Extract the (X, Y) coordinate from the center of the cell holding the provided text.  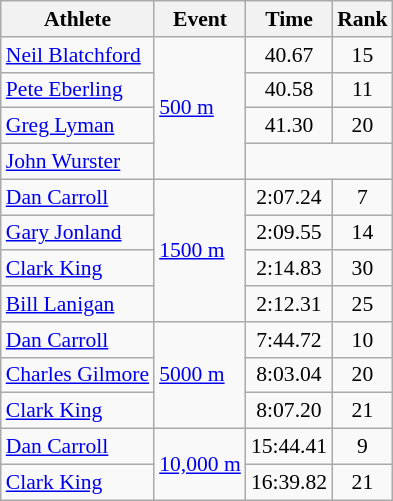
10 (362, 340)
16:39.82 (289, 482)
15 (362, 55)
2:07.24 (289, 197)
1500 m (200, 250)
Pete Eberling (78, 90)
8:07.20 (289, 411)
11 (362, 90)
7:44.72 (289, 340)
Charles Gilmore (78, 375)
John Wurster (78, 162)
2:09.55 (289, 233)
30 (362, 269)
Event (200, 19)
Bill Lanigan (78, 304)
14 (362, 233)
41.30 (289, 126)
Time (289, 19)
Athlete (78, 19)
15:44.41 (289, 447)
2:14.83 (289, 269)
10,000 m (200, 464)
40.67 (289, 55)
Gary Jonland (78, 233)
8:03.04 (289, 375)
40.58 (289, 90)
9 (362, 447)
500 m (200, 108)
Greg Lyman (78, 126)
5000 m (200, 376)
Neil Blatchford (78, 55)
Rank (362, 19)
25 (362, 304)
2:12.31 (289, 304)
7 (362, 197)
